Provide the [x, y] coordinate of the cell's center where the given text is located.  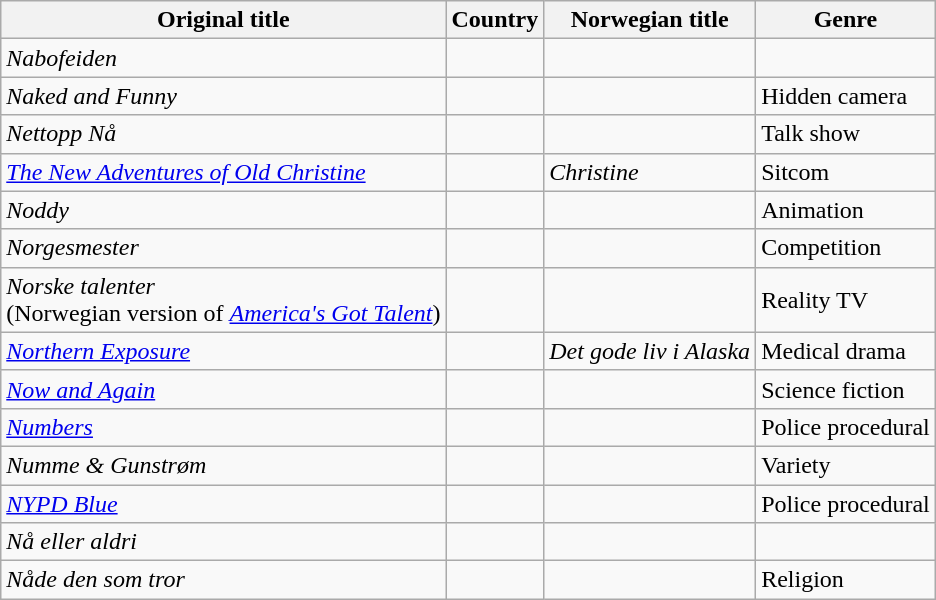
Numme & Gunstrøm [224, 465]
Science fiction [846, 389]
Now and Again [224, 389]
Nå eller aldri [224, 542]
Det gode liv i Alaska [650, 351]
Numbers [224, 427]
Naked and Funny [224, 96]
Animation [846, 210]
Hidden camera [846, 96]
Talk show [846, 134]
Nabofeiden [224, 58]
Genre [846, 20]
Religion [846, 580]
NYPD Blue [224, 503]
Country [495, 20]
Norgesmester [224, 248]
The New Adventures of Old Christine [224, 172]
Sitcom [846, 172]
Northern Exposure [224, 351]
Variety [846, 465]
Reality TV [846, 300]
Norwegian title [650, 20]
Noddy [224, 210]
Christine [650, 172]
Competition [846, 248]
Norske talenter(Norwegian version of America's Got Talent) [224, 300]
Original title [224, 20]
Nåde den som tror [224, 580]
Medical drama [846, 351]
Nettopp Nå [224, 134]
